Determine the (X, Y) coordinate at the center of the cell enclosing the given text.  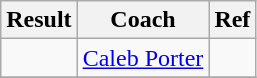
Caleb Porter (143, 58)
Result (39, 20)
Coach (143, 20)
Ref (232, 20)
